Return the [x, y] coordinate for the center point of the cell that contains the specified text.  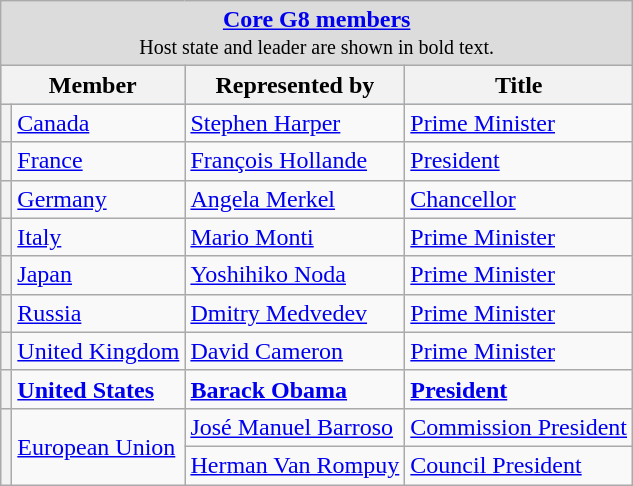
Barack Obama [295, 389]
Chancellor [519, 199]
François Hollande [295, 161]
Germany [98, 199]
Member [93, 85]
United States [98, 389]
Stephen Harper [295, 123]
Represented by [295, 85]
Core G8 membersHost state and leader are shown in bold text. [317, 34]
David Cameron [295, 351]
Russia [98, 313]
Dmitry Medvedev [295, 313]
Council President [519, 465]
European Union [98, 446]
Mario Monti [295, 237]
Herman Van Rompuy [295, 465]
Japan [98, 275]
Commission President [519, 427]
Italy [98, 237]
France [98, 161]
Yoshihiko Noda [295, 275]
Canada [98, 123]
José Manuel Barroso [295, 427]
Angela Merkel [295, 199]
Title [519, 85]
United Kingdom [98, 351]
